Find where the given text appears and provide that cell's center as [X, Y] coordinate. 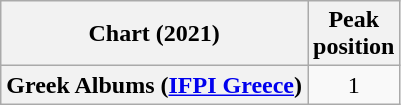
Peakposition [354, 34]
Greek Albums (IFPI Greece) [154, 85]
1 [354, 85]
Chart (2021) [154, 34]
